Detect which cell encompasses the target text, then output its (x, y) center coordinate. 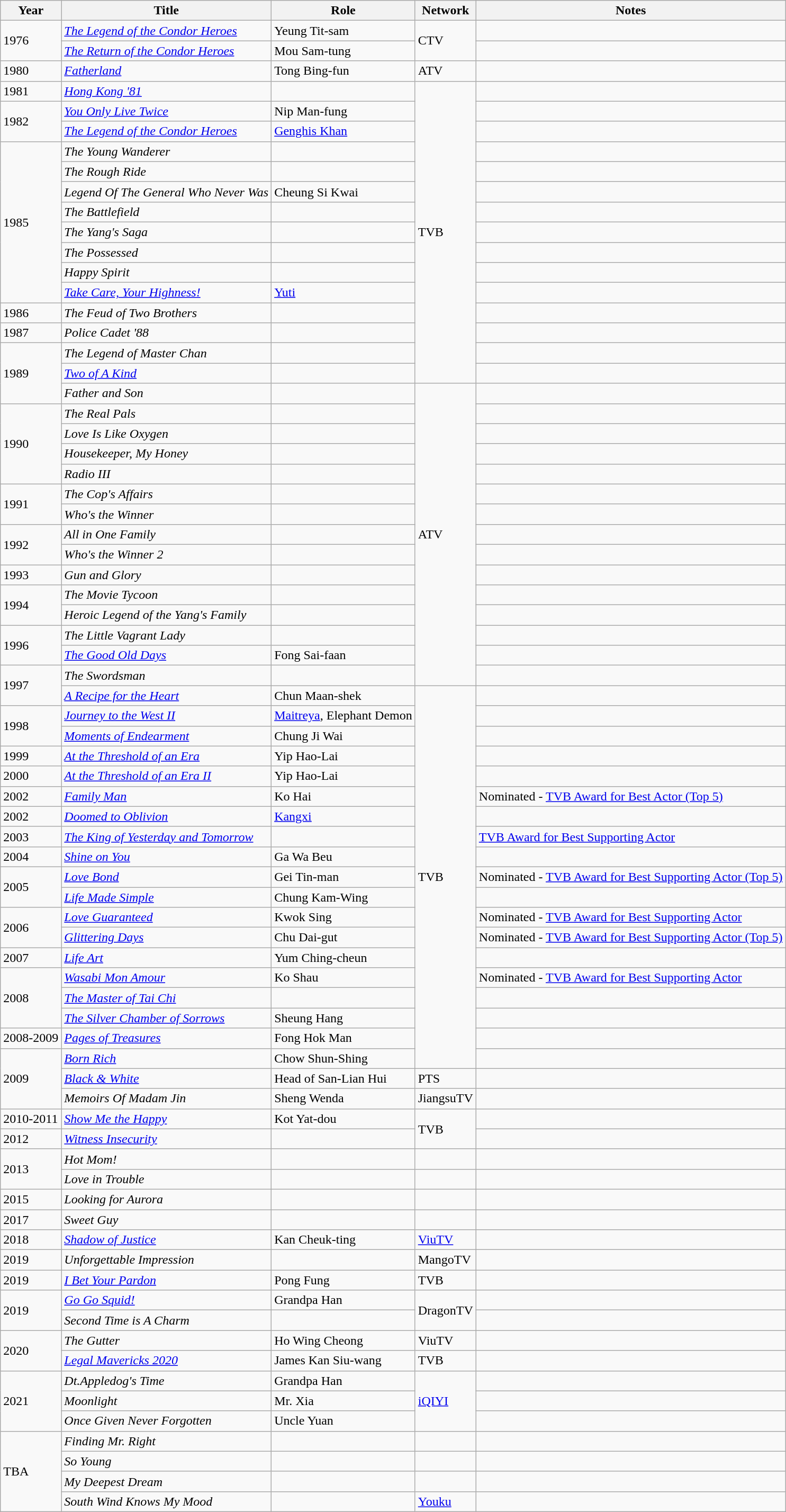
The Cop's Affairs (166, 494)
Mr. Xia (344, 1401)
DragonTV (446, 1310)
1987 (31, 333)
Sheng Wenda (344, 1099)
2000 (31, 776)
iQIYI (446, 1401)
At the Threshold of an Era II (166, 776)
Pong Fung (344, 1280)
2015 (31, 1199)
2017 (31, 1219)
The Young Wanderer (166, 151)
The Feud of Two Brothers (166, 313)
The Silver Chamber of Sorrows (166, 1018)
Black & White (166, 1078)
2008-2009 (31, 1038)
1989 (31, 373)
1982 (31, 121)
2008 (31, 998)
Shine on You (166, 857)
Finding Mr. Right (166, 1441)
Second Time is A Charm (166, 1320)
A Recipe for the Heart (166, 696)
1980 (31, 71)
1976 (31, 41)
The Gutter (166, 1340)
2010-2011 (31, 1119)
Happy Spirit (166, 273)
Looking for Aurora (166, 1199)
Yuti (344, 293)
The Real Pals (166, 413)
Chung Ji Wai (344, 736)
Radio III (166, 474)
2006 (31, 928)
2004 (31, 857)
The Good Old Days (166, 655)
The Legend of Master Chan (166, 353)
PTS (446, 1078)
You Only Live Twice (166, 111)
Take Care, Your Highness! (166, 293)
Yeung Tit-sam (344, 31)
CTV (446, 41)
Role (344, 11)
Love Is Like Oxygen (166, 434)
JiangsuTV (446, 1099)
1985 (31, 222)
Two of A Kind (166, 373)
Maitreya, Elephant Demon (344, 716)
Chow Shun-Shing (344, 1058)
1994 (31, 605)
Family Man (166, 796)
Sweet Guy (166, 1219)
At the Threshold of an Era (166, 756)
Unforgettable Impression (166, 1260)
Pages of Treasures (166, 1038)
Heroic Legend of the Yang's Family (166, 615)
Chun Maan-shek (344, 696)
Kot Yat-dou (344, 1119)
2013 (31, 1169)
1997 (31, 686)
So Young (166, 1461)
Nip Man-fung (344, 111)
Who's the Winner 2 (166, 554)
Love in Trouble (166, 1179)
2021 (31, 1401)
Hong Kong '81 (166, 91)
Legend Of The General Who Never Was (166, 192)
Witness Insecurity (166, 1139)
Shadow of Justice (166, 1240)
Kwok Sing (344, 917)
The Battlefield (166, 212)
Life Art (166, 958)
1990 (31, 444)
2007 (31, 958)
Ko Shau (344, 978)
2009 (31, 1078)
Father and Son (166, 393)
The Return of the Condor Heroes (166, 51)
Chung Kam-Wing (344, 897)
Kan Cheuk-ting (344, 1240)
Sheung Hang (344, 1018)
Year (31, 11)
Journey to the West II (166, 716)
Yum Ching-cheun (344, 958)
The Master of Tai Chi (166, 998)
Fong Hok Man (344, 1038)
Once Given Never Forgotten (166, 1421)
Love Bond (166, 877)
The King of Yesterday and Tomorrow (166, 836)
Moments of Endearment (166, 736)
Fatherland (166, 71)
1999 (31, 756)
TBA (31, 1471)
Cheung Si Kwai (344, 192)
Tong Bing-fun (344, 71)
MangoTV (446, 1260)
Born Rich (166, 1058)
Network (446, 11)
2020 (31, 1351)
1998 (31, 726)
1986 (31, 313)
Gun and Glory (166, 574)
Ko Hai (344, 796)
Kangxi (344, 816)
Glittering Days (166, 938)
The Swordsman (166, 676)
2018 (31, 1240)
South Wind Knows My Mood (166, 1501)
Nominated - TVB Award for Best Actor (Top 5) (631, 796)
Ho Wing Cheong (344, 1340)
Life Made Simple (166, 897)
The Little Vagrant Lady (166, 635)
I Bet Your Pardon (166, 1280)
Who's the Winner (166, 514)
Head of San-Lian Hui (344, 1078)
1993 (31, 574)
Love Guaranteed (166, 917)
Mou Sam-tung (344, 51)
Doomed to Oblivion (166, 816)
Moonlight (166, 1401)
The Rough Ride (166, 172)
2012 (31, 1139)
The Yang's Saga (166, 232)
1981 (31, 91)
Ga Wa Beu (344, 857)
Police Cadet '88 (166, 333)
Go Go Squid! (166, 1300)
Genghis Khan (344, 131)
Title (166, 11)
The Movie Tycoon (166, 595)
2005 (31, 887)
Uncle Yuan (344, 1421)
James Kan Siu-wang (344, 1361)
TVB Award for Best Supporting Actor (631, 836)
Housekeeper, My Honey (166, 454)
My Deepest Dream (166, 1481)
Wasabi Mon Amour (166, 978)
Fong Sai-faan (344, 655)
Youku (446, 1501)
Legal Mavericks 2020 (166, 1361)
Chu Dai-gut (344, 938)
1992 (31, 544)
1991 (31, 504)
Dt.Appledog's Time (166, 1381)
All in One Family (166, 534)
Show Me the Happy (166, 1119)
Notes (631, 11)
Gei Tin-man (344, 877)
1996 (31, 645)
Memoirs Of Madam Jin (166, 1099)
Hot Mom! (166, 1159)
2003 (31, 836)
The Possessed (166, 253)
